Pinpoint the cell where the given text exists, returning its (x, y) midpoint coordinate. 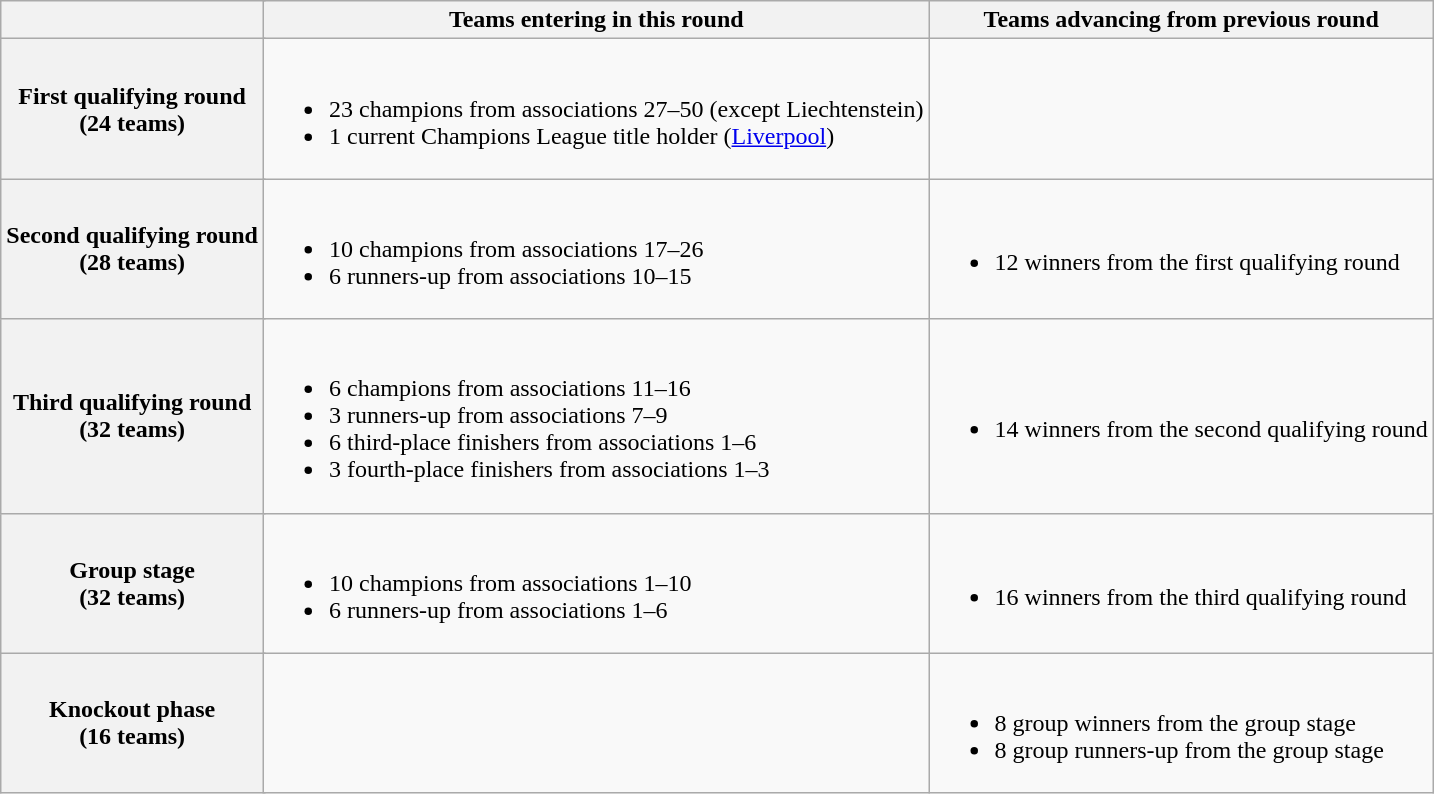
Second qualifying round(28 teams) (132, 249)
8 group winners from the group stage8 group runners-up from the group stage (1181, 723)
14 winners from the second qualifying round (1181, 416)
10 champions from associations 17–266 runners-up from associations 10–15 (596, 249)
Teams entering in this round (596, 20)
10 champions from associations 1–106 runners-up from associations 1–6 (596, 583)
12 winners from the first qualifying round (1181, 249)
16 winners from the third qualifying round (1181, 583)
First qualifying round(24 teams) (132, 109)
Knockout phase(16 teams) (132, 723)
Third qualifying round(32 teams) (132, 416)
Group stage(32 teams) (132, 583)
23 champions from associations 27–50 (except Liechtenstein)1 current Champions League title holder (Liverpool) (596, 109)
Teams advancing from previous round (1181, 20)
